Output the (x, y) coordinate of the center of the cell containing the given text.  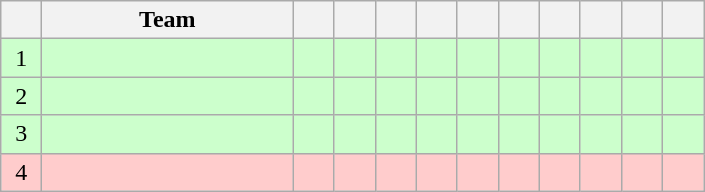
1 (22, 58)
3 (22, 134)
4 (22, 172)
2 (22, 96)
Team (168, 20)
